Find where the given text appears and provide that cell's center as [x, y] coordinate. 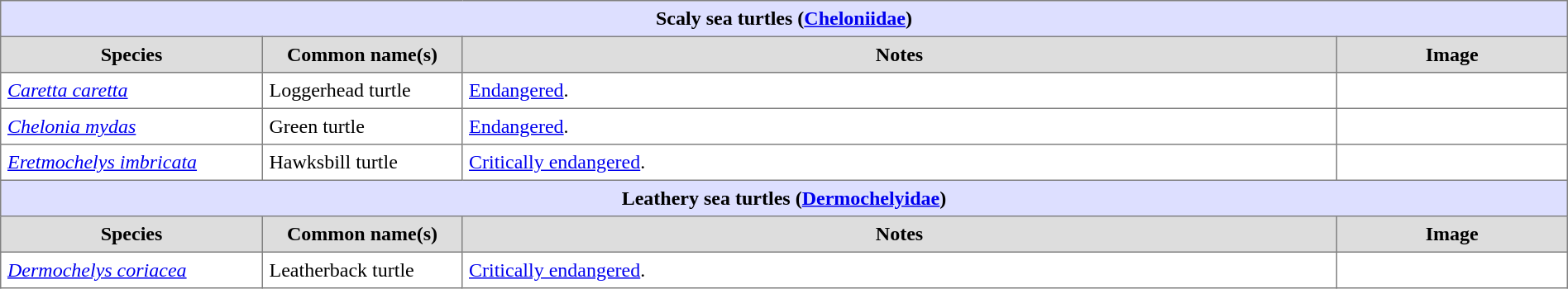
Caretta caretta [131, 91]
Leathery sea turtles (Dermochelyidae) [784, 198]
Leatherback turtle [362, 270]
Loggerhead turtle [362, 91]
Eretmochelys imbricata [131, 163]
Chelonia mydas [131, 126]
Scaly sea turtles (Cheloniidae) [784, 19]
Hawksbill turtle [362, 163]
Green turtle [362, 126]
Dermochelys coriacea [131, 270]
